Return [X, Y] of the center of cell containing provided text 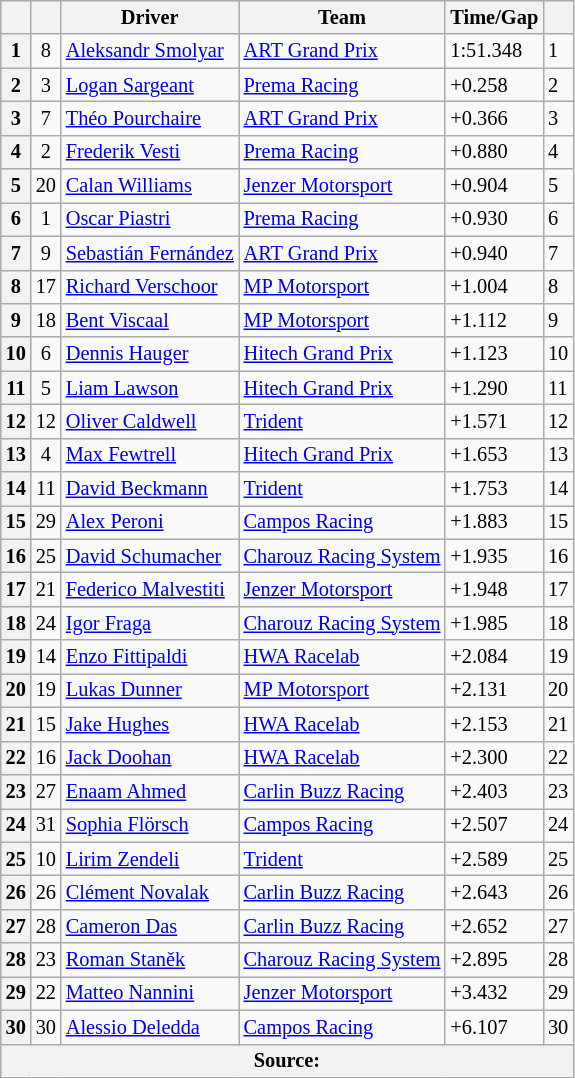
Théo Pourchaire [150, 118]
+1.753 [494, 489]
Roman Staněk [150, 960]
Alessio Deledda [150, 1027]
Jake Hughes [150, 724]
+0.366 [494, 118]
+2.084 [494, 657]
+2.589 [494, 859]
Lukas Dunner [150, 690]
Federico Malvestiti [150, 589]
+0.940 [494, 253]
+1.112 [494, 320]
Liam Lawson [150, 388]
+1.985 [494, 623]
+2.300 [494, 758]
+1.948 [494, 589]
+1.883 [494, 522]
Sophia Flörsch [150, 825]
David Beckmann [150, 489]
Igor Fraga [150, 623]
Matteo Nannini [150, 993]
+1.004 [494, 287]
+3.432 [494, 993]
Cameron Das [150, 926]
+2.131 [494, 690]
Oscar Piastri [150, 219]
Bent Viscaal [150, 320]
+0.880 [494, 152]
+1.123 [494, 354]
31 [46, 825]
Logan Sargeant [150, 85]
+2.652 [494, 926]
1:51.348 [494, 51]
+2.403 [494, 791]
Aleksandr Smolyar [150, 51]
+1.571 [494, 421]
Max Fewtrell [150, 455]
Team [342, 17]
+1.290 [494, 388]
+2.643 [494, 892]
+6.107 [494, 1027]
+2.895 [494, 960]
Time/Gap [494, 17]
Alex Peroni [150, 522]
Jack Doohan [150, 758]
Oliver Caldwell [150, 421]
Enaam Ahmed [150, 791]
Richard Verschoor [150, 287]
+1.935 [494, 556]
Sebastián Fernández [150, 253]
Calan Williams [150, 186]
David Schumacher [150, 556]
Dennis Hauger [150, 354]
Enzo Fittipaldi [150, 657]
+2.153 [494, 724]
Clément Novalak [150, 892]
Lirim Zendeli [150, 859]
+0.930 [494, 219]
Source: [287, 1061]
+0.904 [494, 186]
+2.507 [494, 825]
+1.653 [494, 455]
Driver [150, 17]
+0.258 [494, 85]
Frederik Vesti [150, 152]
